Output the [x, y] coordinate of the center of the cell containing the given text.  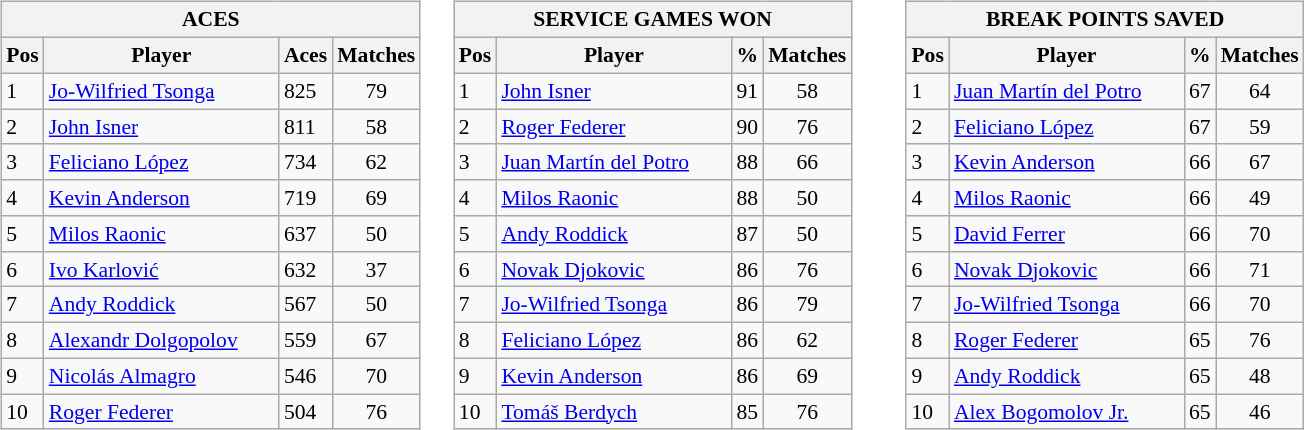
811 [306, 127]
734 [306, 162]
71 [1260, 269]
632 [306, 269]
637 [306, 234]
Alex Bogomolov Jr. [1066, 412]
59 [1260, 127]
90 [747, 127]
85 [747, 412]
BREAK POINTS SAVED [1104, 20]
546 [306, 376]
49 [1260, 198]
SERVICE GAMES WON [652, 20]
46 [1260, 412]
559 [306, 340]
91 [747, 91]
Alexandr Dolgopolov [162, 340]
719 [306, 198]
567 [306, 305]
Tomáš Berdych [614, 412]
87 [747, 234]
Nicolás Almagro [162, 376]
48 [1260, 376]
504 [306, 412]
Ivo Karlović [162, 269]
64 [1260, 91]
825 [306, 91]
Aces [306, 55]
David Ferrer [1066, 234]
ACES [210, 20]
37 [376, 269]
